Identify which cell holds the provided text, then report its [x, y] central coordinate. 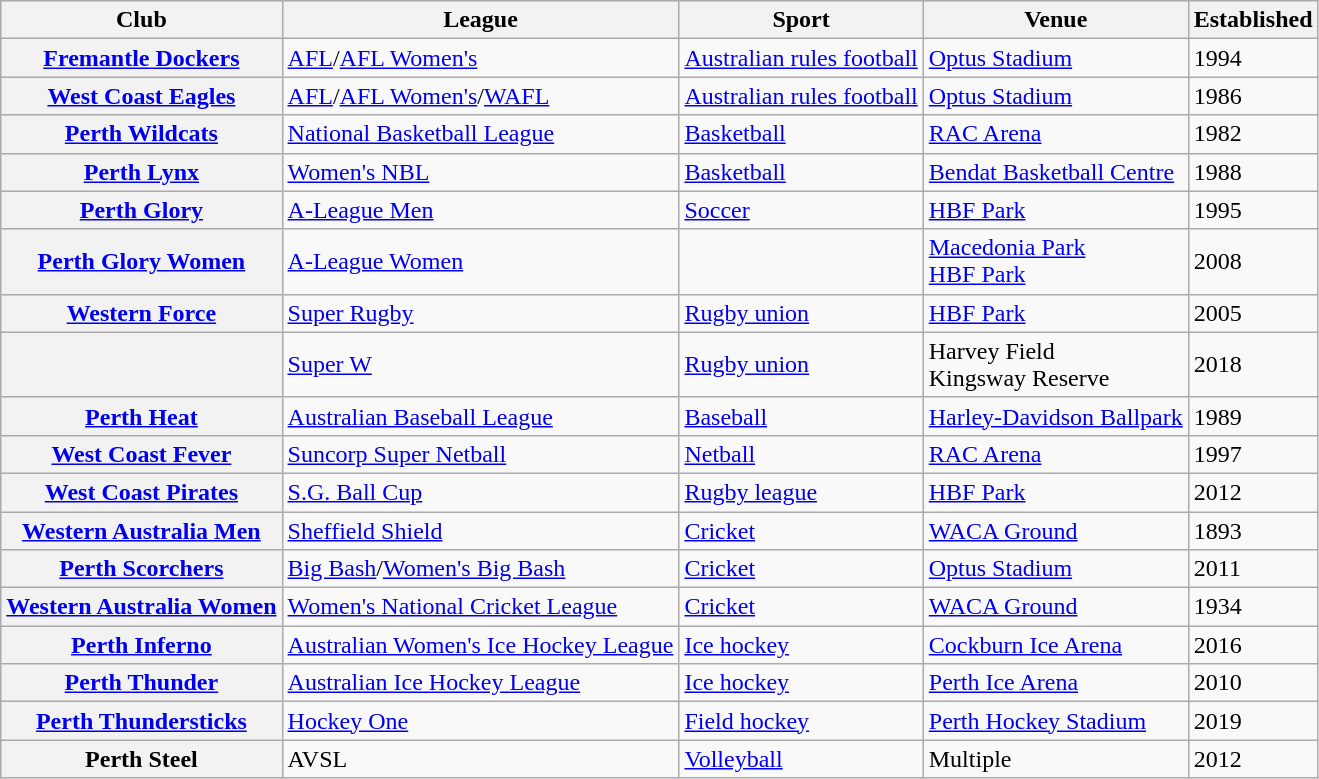
S.G. Ball Cup [480, 492]
Perth Scorchers [142, 569]
1995 [1253, 210]
West Coast Fever [142, 454]
West Coast Pirates [142, 492]
Rugby league [801, 492]
Perth Glory Women [142, 262]
1988 [1253, 172]
Fremantle Dockers [142, 58]
2011 [1253, 569]
AFL/AFL Women's [480, 58]
A-League Men [480, 210]
1989 [1253, 416]
Established [1253, 20]
Australian Ice Hockey League [480, 683]
AVSL [480, 759]
League [480, 20]
Multiple [1056, 759]
Western Force [142, 313]
Perth Steel [142, 759]
1934 [1253, 607]
2008 [1253, 262]
Perth Thunder [142, 683]
Volleyball [801, 759]
Women's National Cricket League [480, 607]
1997 [1253, 454]
Perth Wildcats [142, 134]
Perth Lynx [142, 172]
Sport [801, 20]
Perth Ice Arena [1056, 683]
2019 [1253, 721]
Cockburn Ice Arena [1056, 645]
Perth Thundersticks [142, 721]
West Coast Eagles [142, 96]
Super W [480, 364]
Perth Hockey Stadium [1056, 721]
Women's NBL [480, 172]
1994 [1253, 58]
Perth Heat [142, 416]
Big Bash/Women's Big Bash [480, 569]
2005 [1253, 313]
Suncorp Super Netball [480, 454]
Harley-Davidson Ballpark [1056, 416]
1982 [1253, 134]
National Basketball League [480, 134]
Field hockey [801, 721]
1893 [1253, 531]
Venue [1056, 20]
Western Australia Women [142, 607]
Harvey FieldKingsway Reserve [1056, 364]
Macedonia ParkHBF Park [1056, 262]
Perth Inferno [142, 645]
Bendat Basketball Centre [1056, 172]
2016 [1253, 645]
A-League Women [480, 262]
1986 [1253, 96]
Perth Glory [142, 210]
Australian Women's Ice Hockey League [480, 645]
Baseball [801, 416]
Western Australia Men [142, 531]
Hockey One [480, 721]
Australian Baseball League [480, 416]
Club [142, 20]
Soccer [801, 210]
Sheffield Shield [480, 531]
2018 [1253, 364]
2010 [1253, 683]
Netball [801, 454]
Super Rugby [480, 313]
AFL/AFL Women's/WAFL [480, 96]
